Pinpoint the cell where the given text exists, returning its [x, y] midpoint coordinate. 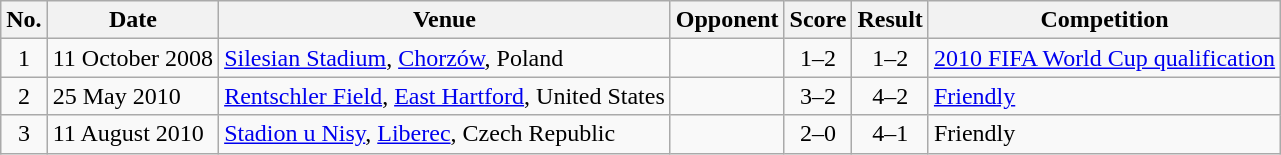
11 August 2010 [132, 134]
Venue [445, 20]
25 May 2010 [132, 96]
Result [890, 20]
3 [24, 134]
No. [24, 20]
4–2 [890, 96]
Silesian Stadium, Chorzów, Poland [445, 58]
11 October 2008 [132, 58]
2010 FIFA World Cup qualification [1104, 58]
Stadion u Nisy, Liberec, Czech Republic [445, 134]
Competition [1104, 20]
Rentschler Field, East Hartford, United States [445, 96]
4–1 [890, 134]
Opponent [727, 20]
1 [24, 58]
2 [24, 96]
2–0 [818, 134]
Date [132, 20]
3–2 [818, 96]
Score [818, 20]
